Detect which cell encompasses the target text, then output its (x, y) center coordinate. 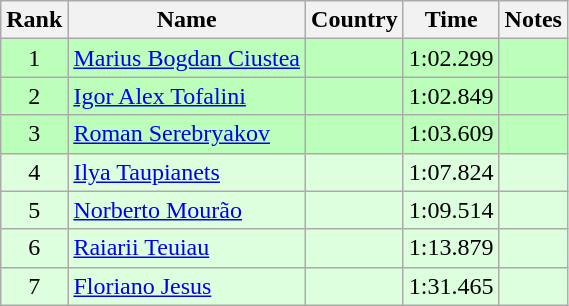
Raiarii Teuiau (187, 248)
1:13.879 (451, 248)
1:03.609 (451, 134)
Ilya Taupianets (187, 172)
Floriano Jesus (187, 286)
Norberto Mourão (187, 210)
Time (451, 20)
3 (34, 134)
1:02.849 (451, 96)
7 (34, 286)
5 (34, 210)
Notes (533, 20)
Rank (34, 20)
Country (355, 20)
2 (34, 96)
6 (34, 248)
Name (187, 20)
1 (34, 58)
1:07.824 (451, 172)
1:09.514 (451, 210)
1:31.465 (451, 286)
1:02.299 (451, 58)
4 (34, 172)
Marius Bogdan Ciustea (187, 58)
Roman Serebryakov (187, 134)
Igor Alex Tofalini (187, 96)
